Scan for the cell matching the given text and deliver its (X, Y) coordinate at center. 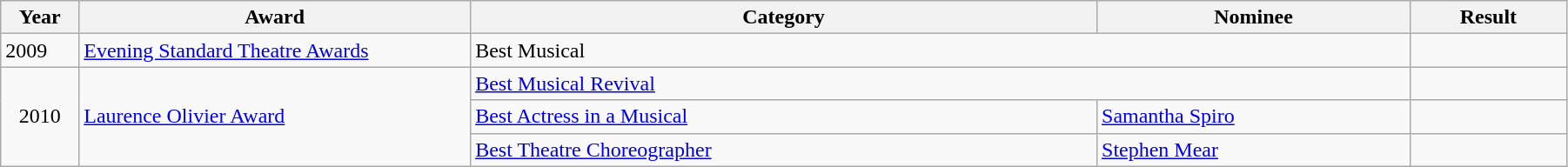
Stephen Mear (1254, 150)
Award (275, 17)
Year (40, 17)
Best Musical Revival (941, 83)
Evening Standard Theatre Awards (275, 50)
Laurence Olivier Award (275, 117)
Result (1488, 17)
Nominee (1254, 17)
2010 (40, 117)
Samantha Spiro (1254, 117)
Best Musical (941, 50)
Category (784, 17)
2009 (40, 50)
Best Actress in a Musical (784, 117)
Best Theatre Choreographer (784, 150)
